Detect which cell encompasses the target text, then output its [X, Y] center coordinate. 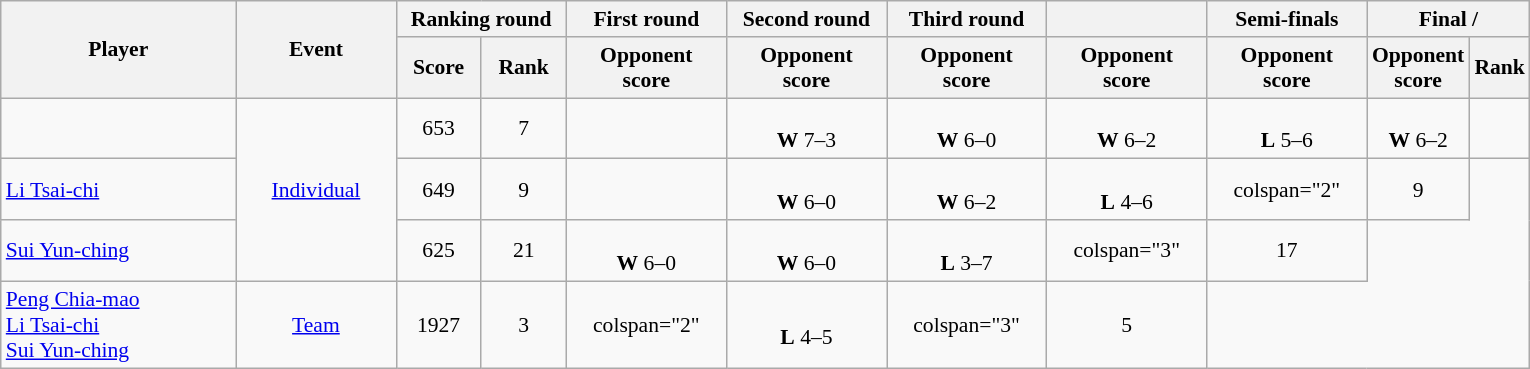
Final / [1448, 19]
649 [438, 190]
3 [524, 324]
Semi-finals [1287, 19]
7 [524, 128]
Li Tsai-chi [118, 190]
Event [316, 50]
L 4–6 [1127, 190]
W 7–3 [806, 128]
17 [1287, 250]
Third round [966, 19]
L 4–5 [806, 324]
Second round [806, 19]
625 [438, 250]
Ranking round [481, 19]
Team [316, 324]
Sui Yun-ching [118, 250]
Peng Chia-maoLi Tsai-chiSui Yun-ching [118, 324]
Score [438, 68]
21 [524, 250]
1927 [438, 324]
5 [1127, 324]
First round [646, 19]
Individual [316, 190]
Player [118, 50]
L 3–7 [966, 250]
L 5–6 [1287, 128]
653 [438, 128]
